Identify which cell holds the provided text, then report its [x, y] central coordinate. 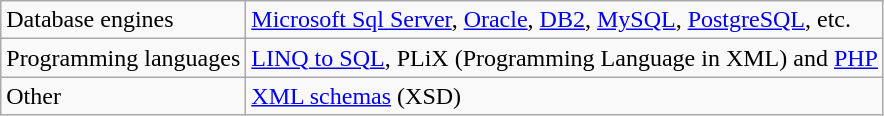
Programming languages [124, 58]
Other [124, 96]
XML schemas (XSD) [565, 96]
LINQ to SQL, PLiX (Programming Language in XML) and PHP [565, 58]
Microsoft Sql Server, Oracle, DB2, MySQL, PostgreSQL, etc. [565, 20]
Database engines [124, 20]
